Search for the cell housing the specified text and yield its [x, y] center coordinate. 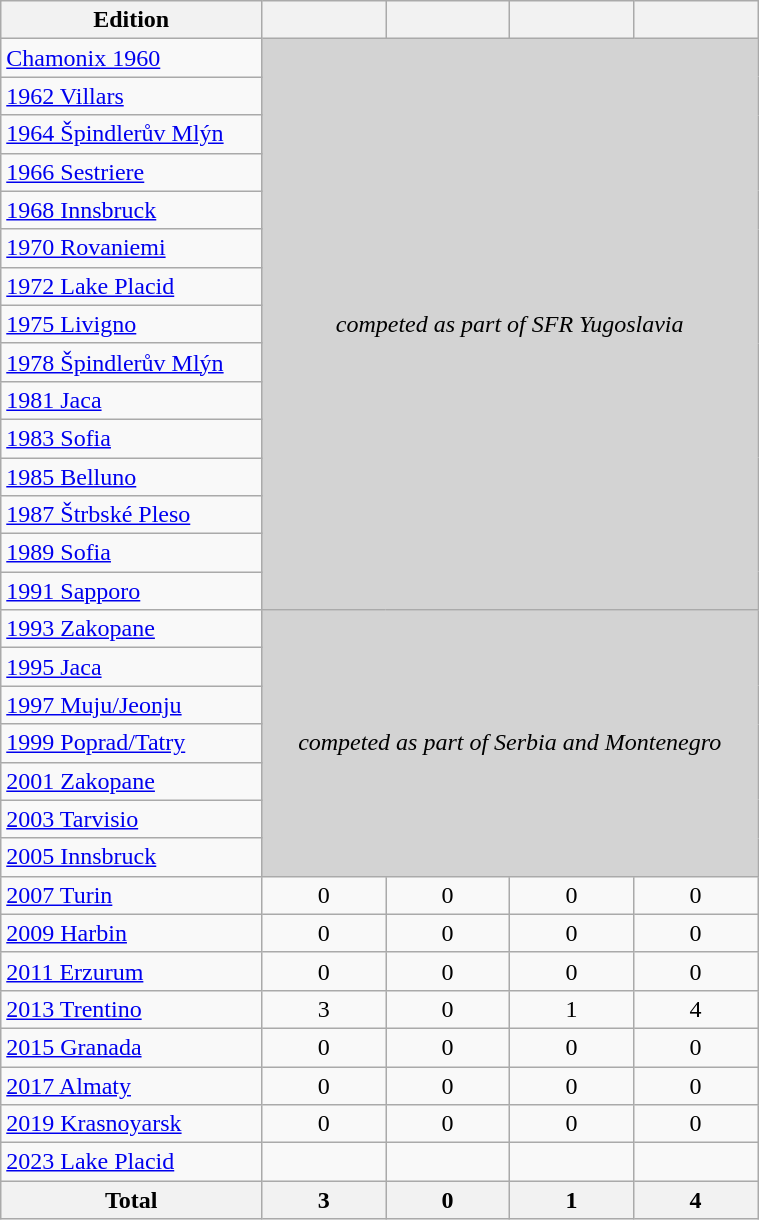
1975 Livigno [132, 324]
1983 Sofia [132, 438]
2009 Harbin [132, 933]
1989 Sofia [132, 553]
2023 Lake Placid [132, 1162]
2003 Tarvisio [132, 819]
1993 Zakopane [132, 629]
Edition [132, 20]
2001 Zakopane [132, 781]
Chamonix 1960 [132, 58]
1987 Štrbské Pleso [132, 515]
1972 Lake Placid [132, 286]
2005 Innsbruck [132, 857]
1968 Innsbruck [132, 210]
2019 Krasnoyarsk [132, 1124]
1995 Jaca [132, 667]
2011 Erzurum [132, 971]
2007 Turin [132, 895]
1970 Rovaniemi [132, 248]
1978 Špindlerův Mlýn [132, 362]
1981 Jaca [132, 400]
2013 Trentino [132, 1009]
Total [132, 1200]
1962 Villars [132, 96]
1985 Belluno [132, 477]
competed as part of SFR Yugoslavia [510, 324]
1991 Sapporo [132, 591]
1964 Špindlerův Mlýn [132, 134]
2015 Granada [132, 1047]
2017 Almaty [132, 1085]
1997 Muju/Jeonju [132, 705]
1966 Sestriere [132, 172]
competed as part of Serbia and Montenegro [510, 743]
1999 Poprad/Tatry [132, 743]
